Locate the cell with the specified text and output its [X, Y] center coordinate. 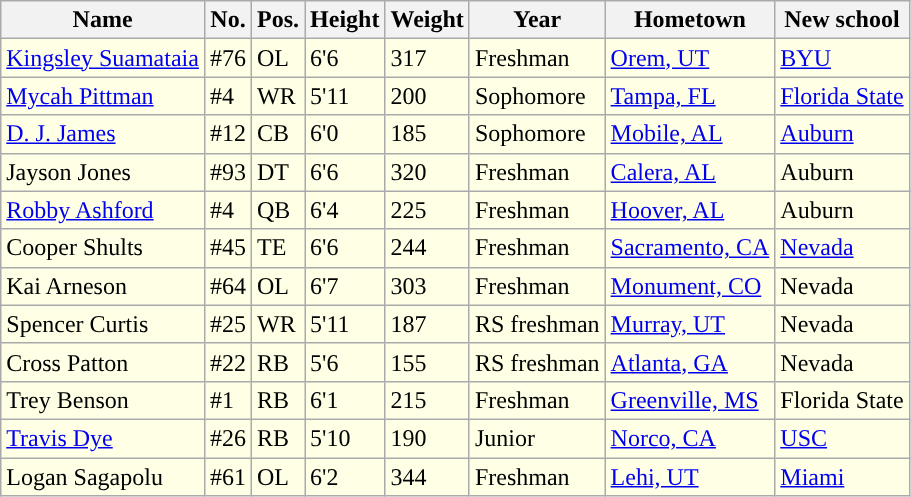
Hometown [690, 20]
Height [345, 20]
Travis Dye [103, 438]
Orem, UT [690, 58]
Year [537, 20]
Spencer Curtis [103, 324]
303 [427, 286]
TE [278, 248]
Sacramento, CA [690, 248]
344 [427, 477]
Robby Ashford [103, 210]
Monument, CO [690, 286]
5'10 [345, 438]
215 [427, 400]
Logan Sagapolu [103, 477]
BYU [842, 58]
320 [427, 172]
317 [427, 58]
155 [427, 362]
New school [842, 20]
Hoover, AL [690, 210]
DT [278, 172]
Kingsley Suamataia [103, 58]
#61 [228, 477]
#93 [228, 172]
D. J. James [103, 134]
Jayson Jones [103, 172]
225 [427, 210]
Cross Patton [103, 362]
5'6 [345, 362]
Name [103, 20]
#26 [228, 438]
Trey Benson [103, 400]
Lehi, UT [690, 477]
Tampa, FL [690, 96]
Norco, CA [690, 438]
Mycah Pittman [103, 96]
6'2 [345, 477]
6'0 [345, 134]
185 [427, 134]
6'1 [345, 400]
QB [278, 210]
6'4 [345, 210]
200 [427, 96]
#12 [228, 134]
USC [842, 438]
#76 [228, 58]
#45 [228, 248]
Mobile, AL [690, 134]
244 [427, 248]
No. [228, 20]
Calera, AL [690, 172]
Murray, UT [690, 324]
#22 [228, 362]
#64 [228, 286]
Miami [842, 477]
Pos. [278, 20]
Weight [427, 20]
Cooper Shults [103, 248]
190 [427, 438]
Kai Arneson [103, 286]
#1 [228, 400]
Greenville, MS [690, 400]
#25 [228, 324]
6'7 [345, 286]
CB [278, 134]
Atlanta, GA [690, 362]
Junior [537, 438]
187 [427, 324]
